Return the [X, Y] coordinate for the center point of the cell that contains the specified text.  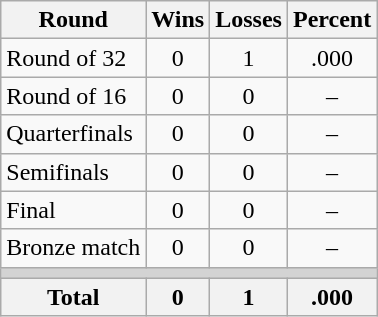
Round of 32 [74, 58]
Semifinals [74, 172]
Bronze match [74, 248]
Round [74, 20]
Total [74, 297]
Percent [332, 20]
Round of 16 [74, 96]
Final [74, 210]
Quarterfinals [74, 134]
Wins [178, 20]
Losses [249, 20]
